Determine the [X, Y] coordinate at the center of the cell enclosing the given text.  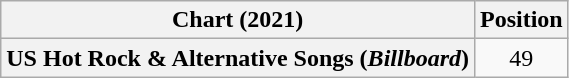
49 [521, 58]
Chart (2021) [238, 20]
Position [521, 20]
US Hot Rock & Alternative Songs (Billboard) [238, 58]
